Search for the cell housing the specified text and yield its [x, y] center coordinate. 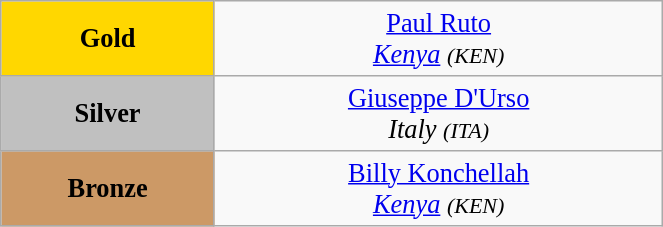
Bronze [108, 188]
Silver [108, 112]
Gold [108, 38]
Giuseppe D'UrsoItaly (ITA) [438, 112]
Paul RutoKenya (KEN) [438, 38]
Billy KonchellahKenya (KEN) [438, 188]
